Identify which cell holds the provided text, then report its [x, y] central coordinate. 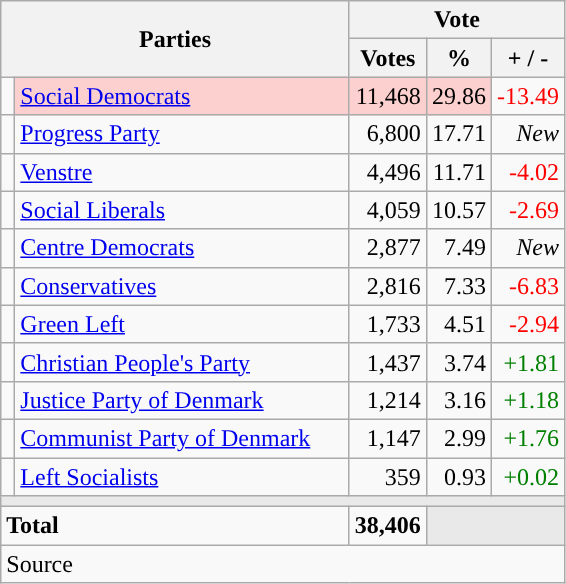
1,214 [388, 400]
1,147 [388, 438]
Progress Party [182, 134]
2.99 [458, 438]
3.74 [458, 362]
+1.18 [528, 400]
Parties [176, 39]
7.49 [458, 248]
+1.81 [528, 362]
Total [176, 526]
Communist Party of Denmark [182, 438]
+1.76 [528, 438]
17.71 [458, 134]
0.93 [458, 477]
Source [283, 564]
2,877 [388, 248]
Vote [456, 20]
4.51 [458, 324]
10.57 [458, 210]
-2.69 [528, 210]
Green Left [182, 324]
Centre Democrats [182, 248]
-2.94 [528, 324]
Left Socialists [182, 477]
Justice Party of Denmark [182, 400]
11,468 [388, 96]
Christian People's Party [182, 362]
Votes [388, 58]
2,816 [388, 286]
1,437 [388, 362]
Venstre [182, 172]
6,800 [388, 134]
4,059 [388, 210]
3.16 [458, 400]
359 [388, 477]
1,733 [388, 324]
Social Liberals [182, 210]
4,496 [388, 172]
-6.83 [528, 286]
7.33 [458, 286]
+ / - [528, 58]
-4.02 [528, 172]
+0.02 [528, 477]
Conservatives [182, 286]
Social Democrats [182, 96]
-13.49 [528, 96]
29.86 [458, 96]
% [458, 58]
38,406 [388, 526]
11.71 [458, 172]
